Detect which cell encompasses the target text, then output its (x, y) center coordinate. 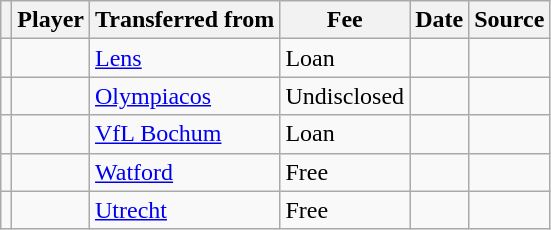
Transferred from (185, 20)
Watford (185, 172)
Source (510, 20)
Utrecht (185, 210)
VfL Bochum (185, 134)
Fee (345, 20)
Olympiacos (185, 96)
Undisclosed (345, 96)
Player (51, 20)
Lens (185, 58)
Date (440, 20)
